Output the [x, y] coordinate of the center of the cell containing the given text.  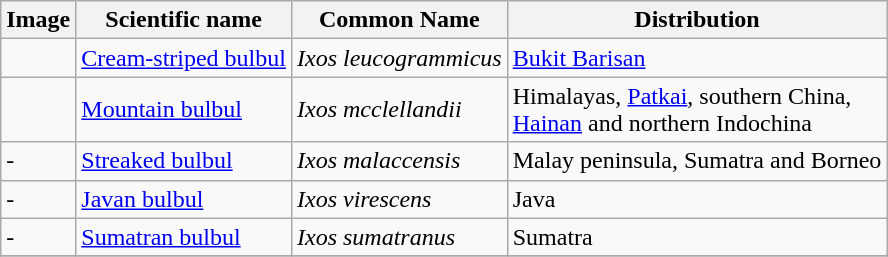
Streaked bulbul [184, 161]
Himalayas, Patkai, southern China,Hainan and northern Indochina [697, 110]
Scientific name [184, 20]
Bukit Barisan [697, 58]
Common Name [399, 20]
Distribution [697, 20]
Ixos virescens [399, 199]
Image [38, 20]
Cream-striped bulbul [184, 58]
Ixos mcclellandii [399, 110]
Javan bulbul [184, 199]
Ixos malaccensis [399, 161]
Mountain bulbul [184, 110]
Java [697, 199]
Sumatra [697, 237]
Ixos leucogrammicus [399, 58]
Ixos sumatranus [399, 237]
Sumatran bulbul [184, 237]
Malay peninsula, Sumatra and Borneo [697, 161]
